Locate the cell with the specified text and output its [x, y] center coordinate. 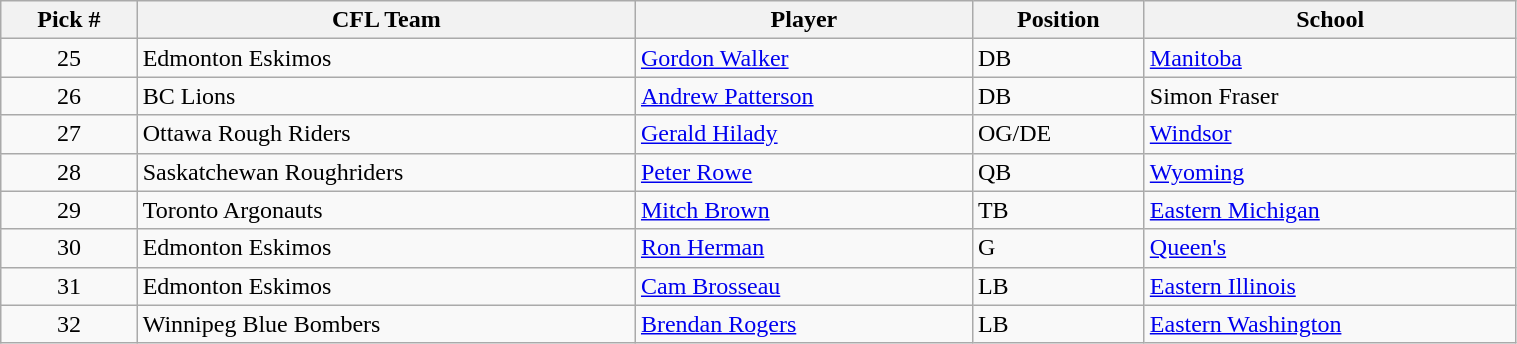
Eastern Washington [1330, 324]
Peter Rowe [804, 172]
29 [69, 210]
Position [1058, 20]
TB [1058, 210]
Winnipeg Blue Bombers [386, 324]
Pick # [69, 20]
31 [69, 286]
32 [69, 324]
Windsor [1330, 134]
Simon Fraser [1330, 96]
Ottawa Rough Riders [386, 134]
27 [69, 134]
Toronto Argonauts [386, 210]
Player [804, 20]
Manitoba [1330, 58]
Andrew Patterson [804, 96]
26 [69, 96]
QB [1058, 172]
CFL Team [386, 20]
Eastern Michigan [1330, 210]
Cam Brosseau [804, 286]
Queen's [1330, 248]
School [1330, 20]
25 [69, 58]
G [1058, 248]
30 [69, 248]
OG/DE [1058, 134]
Gordon Walker [804, 58]
Eastern Illinois [1330, 286]
Saskatchewan Roughriders [386, 172]
Gerald Hilady [804, 134]
28 [69, 172]
Ron Herman [804, 248]
Brendan Rogers [804, 324]
BC Lions [386, 96]
Mitch Brown [804, 210]
Wyoming [1330, 172]
